From the cell containing the given text, extract its center point as [x, y] coordinate. 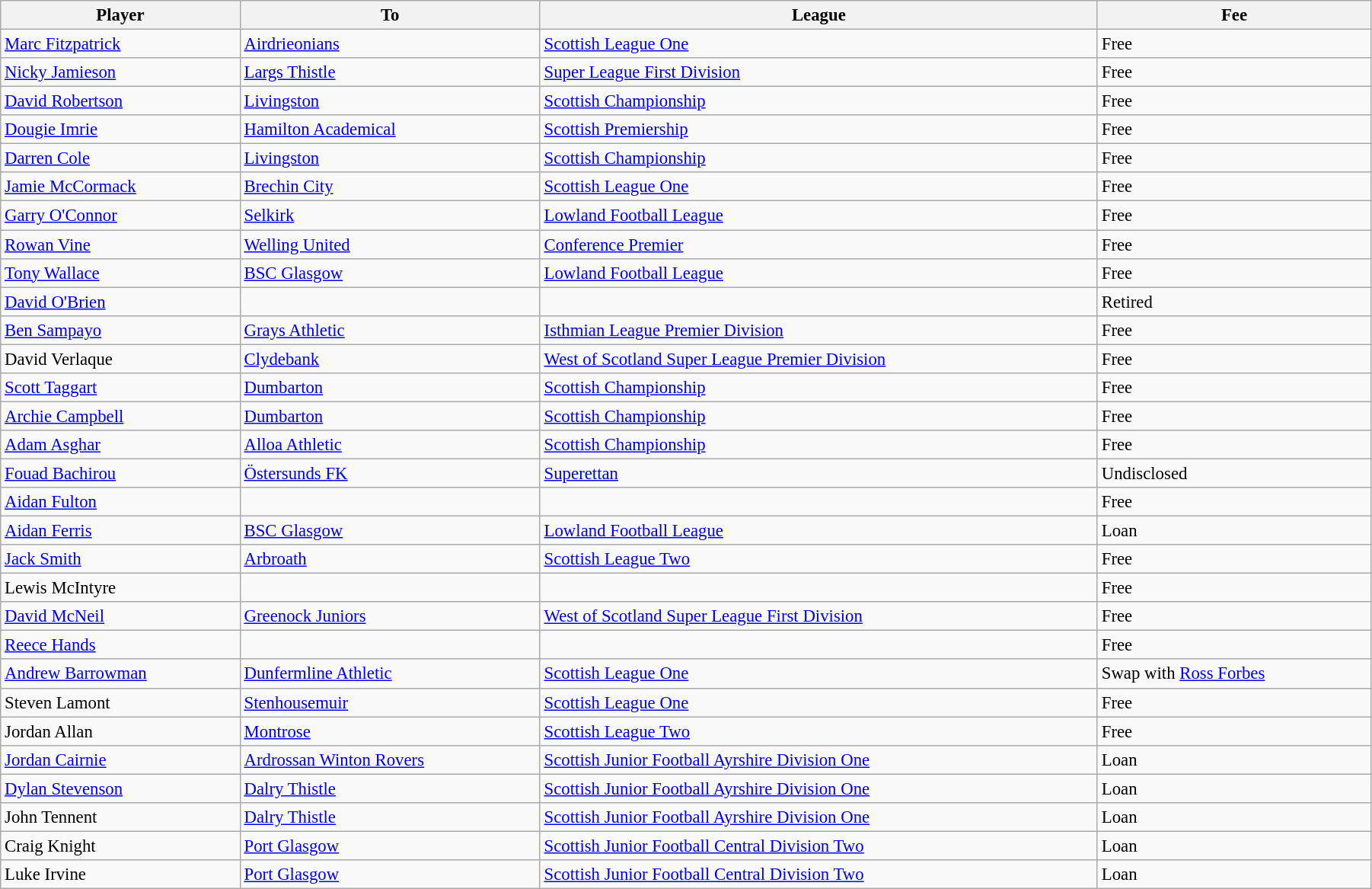
Conference Premier [818, 245]
Largs Thistle [390, 72]
Isthmian League Premier Division [818, 330]
Fee [1233, 15]
David McNeil [120, 616]
Steven Lamont [120, 702]
Clydebank [390, 359]
Craig Knight [120, 846]
Jamie McCormack [120, 187]
Aidan Ferris [120, 531]
Selkirk [390, 216]
Hamilton Academical [390, 130]
Reece Hands [120, 645]
Aidan Fulton [120, 502]
Rowan Vine [120, 245]
Östersunds FK [390, 473]
Scottish Premiership [818, 130]
Super League First Division [818, 72]
David Robertson [120, 101]
Greenock Juniors [390, 616]
Archie Campbell [120, 416]
Jack Smith [120, 559]
Player [120, 15]
League [818, 15]
West of Scotland Super League First Division [818, 616]
Stenhousemuir [390, 702]
Adam Asghar [120, 445]
Arbroath [390, 559]
Airdrieonians [390, 44]
Ardrossan Winton Rovers [390, 759]
Dougie Imrie [120, 130]
West of Scotland Super League Premier Division [818, 359]
To [390, 15]
Superettan [818, 473]
Luke Irvine [120, 875]
Montrose [390, 731]
Ben Sampayo [120, 330]
Marc Fitzpatrick [120, 44]
Lewis McIntyre [120, 588]
Tony Wallace [120, 273]
Jordan Allan [120, 731]
Darren Cole [120, 158]
Fouad Bachirou [120, 473]
Dunfermline Athletic [390, 674]
Brechin City [390, 187]
Undisclosed [1233, 473]
John Tennent [120, 817]
Swap with Ross Forbes [1233, 674]
Alloa Athletic [390, 445]
Grays Athletic [390, 330]
David Verlaque [120, 359]
Scott Taggart [120, 388]
Nicky Jamieson [120, 72]
Dylan Stevenson [120, 788]
Andrew Barrowman [120, 674]
David O'Brien [120, 302]
Retired [1233, 302]
Garry O'Connor [120, 216]
Jordan Cairnie [120, 759]
Welling United [390, 245]
